Capture the cell that displays the provided text and extract its (x, y) central coordinate. 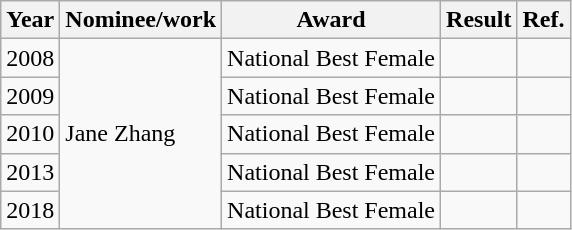
2009 (30, 96)
Result (479, 20)
Ref. (544, 20)
2013 (30, 172)
Award (332, 20)
Nominee/work (141, 20)
Year (30, 20)
2008 (30, 58)
2010 (30, 134)
Jane Zhang (141, 134)
2018 (30, 210)
